Pinpoint the cell where the given text exists, returning its (X, Y) midpoint coordinate. 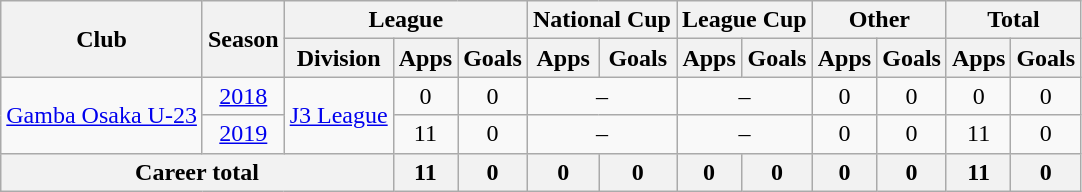
J3 League (338, 115)
Club (102, 39)
Career total (197, 172)
2019 (243, 134)
2018 (243, 96)
Other (879, 20)
League Cup (744, 20)
Gamba Osaka U-23 (102, 115)
League (406, 20)
National Cup (602, 20)
Season (243, 39)
Total (1013, 20)
Division (338, 58)
